Return [X, Y] of the center of cell containing provided text 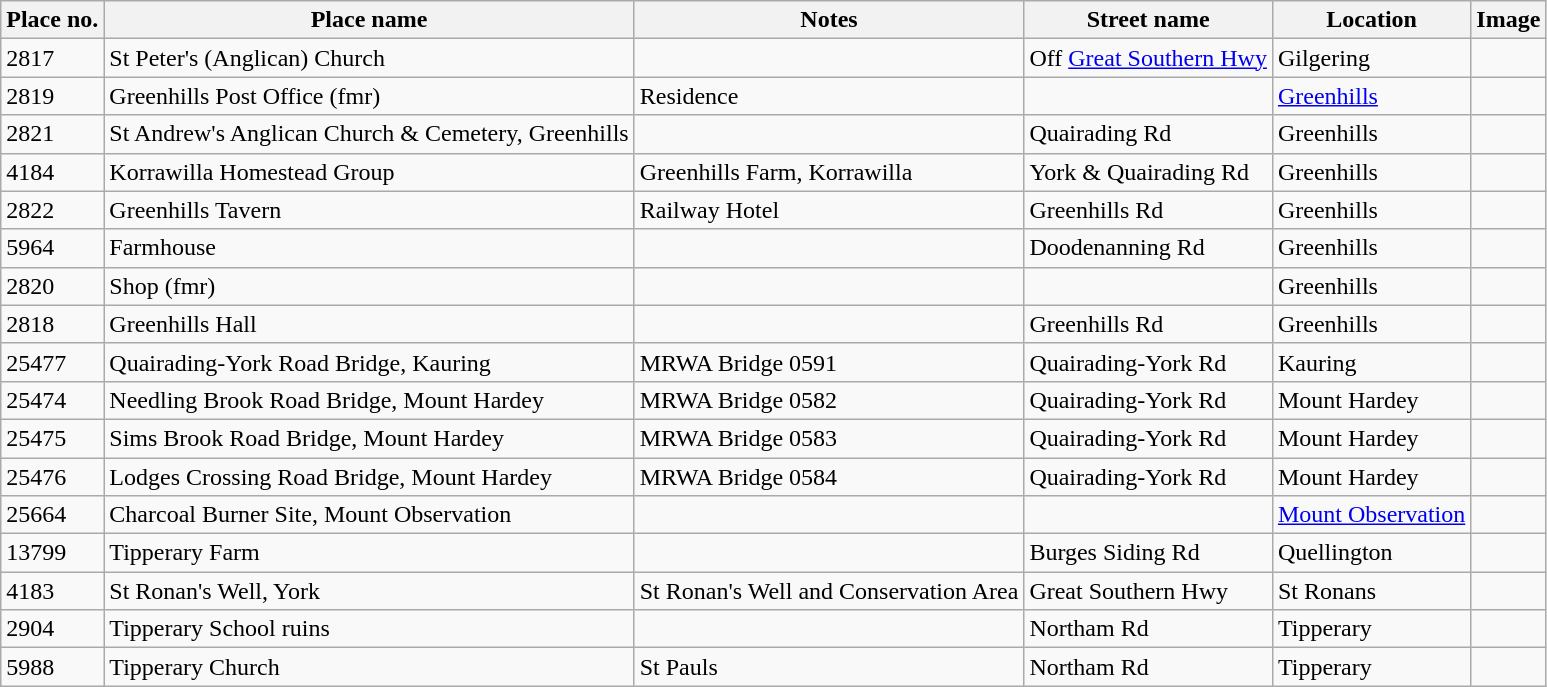
Place name [369, 20]
St Ronan's Well, York [369, 591]
Tipperary Church [369, 667]
Tipperary School ruins [369, 629]
Railway Hotel [829, 210]
4183 [52, 591]
MRWA Bridge 0591 [829, 362]
St Peter's (Anglican) Church [369, 58]
Quairading Rd [1148, 134]
Mount Observation [1371, 515]
St Pauls [829, 667]
MRWA Bridge 0582 [829, 400]
Lodges Crossing Road Bridge, Mount Hardey [369, 477]
25477 [52, 362]
Gilgering [1371, 58]
Quellington [1371, 553]
25474 [52, 400]
25664 [52, 515]
2904 [52, 629]
Greenhills Post Office (fmr) [369, 96]
Greenhills Hall [369, 324]
25476 [52, 477]
Residence [829, 96]
Needling Brook Road Bridge, Mount Hardey [369, 400]
Off Great Southern Hwy [1148, 58]
St Andrew's Anglican Church & Cemetery, Greenhills [369, 134]
Korrawilla Homestead Group [369, 172]
2820 [52, 286]
Greenhills Tavern [369, 210]
Farmhouse [369, 248]
2819 [52, 96]
Notes [829, 20]
Street name [1148, 20]
Kauring [1371, 362]
Tipperary Farm [369, 553]
Quairading-York Road Bridge, Kauring [369, 362]
MRWA Bridge 0583 [829, 438]
MRWA Bridge 0584 [829, 477]
Charcoal Burner Site, Mount Observation [369, 515]
2818 [52, 324]
St Ronans [1371, 591]
Burges Siding Rd [1148, 553]
Image [1508, 20]
5988 [52, 667]
5964 [52, 248]
Location [1371, 20]
Sims Brook Road Bridge, Mount Hardey [369, 438]
Place no. [52, 20]
13799 [52, 553]
Doodenanning Rd [1148, 248]
Shop (fmr) [369, 286]
25475 [52, 438]
4184 [52, 172]
St Ronan's Well and Conservation Area [829, 591]
Greenhills Farm, Korrawilla [829, 172]
2821 [52, 134]
York & Quairading Rd [1148, 172]
2822 [52, 210]
2817 [52, 58]
Great Southern Hwy [1148, 591]
